Return the [X, Y] coordinate for the center point of the cell that contains the specified text.  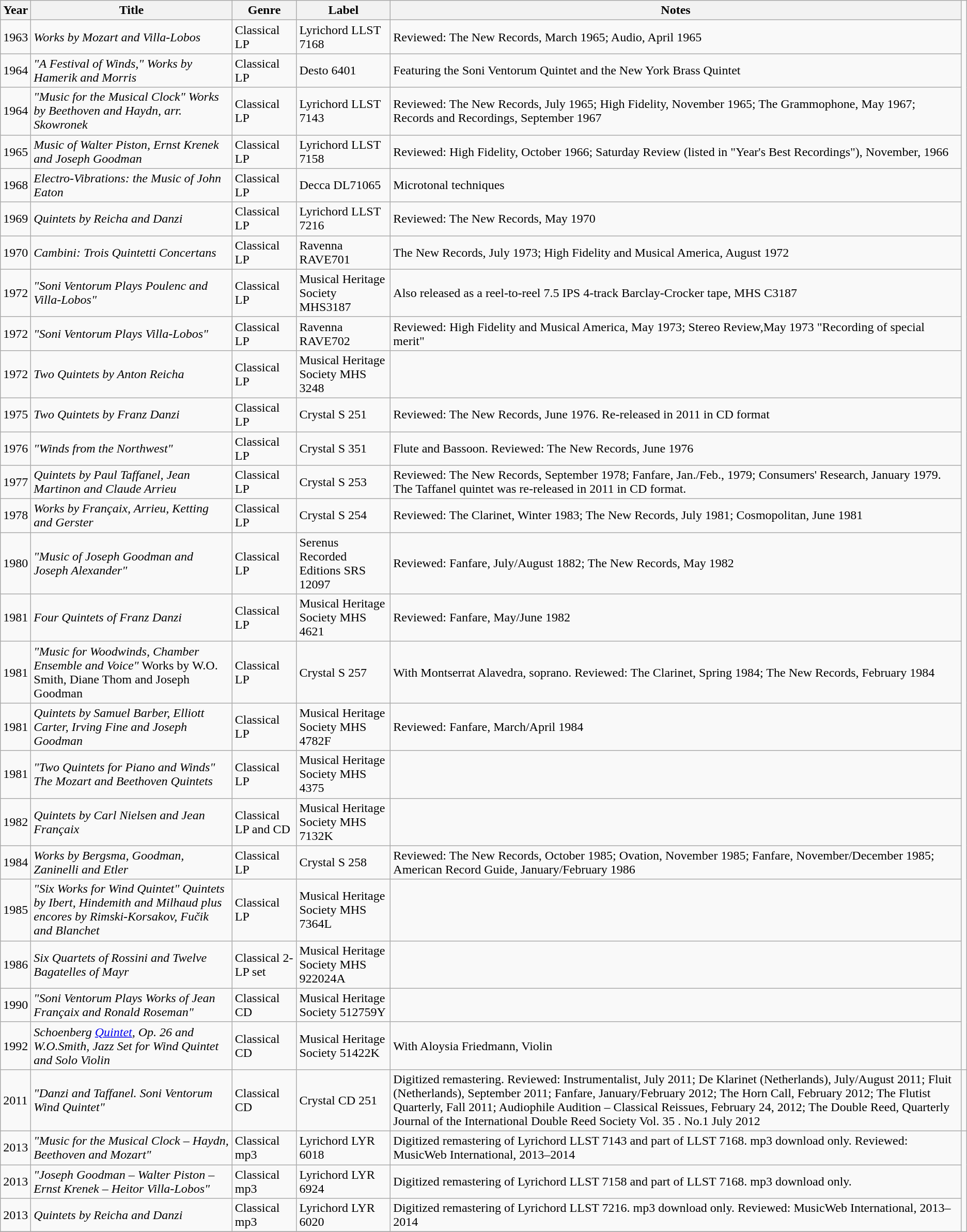
Year [15, 10]
Reviewed: High Fidelity, October 1966; Saturday Review (listed in "Year's Best Recordings"), November, 1966 [676, 152]
Crystal S 253 [344, 482]
"Six Works for Wind Quintet" Quintets by Ibert, Hindemith and Milhaud plus encores by Rimski-Korsakov, Fučik and Blanchet [131, 910]
1980 [15, 563]
Crystal S 257 [344, 673]
Reviewed: Fanfare, May/June 1982 [676, 618]
"Music for the Musical Clock – Haydn, Beethoven and Mozart" [131, 1148]
1969 [15, 219]
Works by Bergsma, Goodman, Zaninelli and Etler [131, 863]
Reviewed: Fanfare, March/April 1984 [676, 727]
Lyrichord LYR 6018 [344, 1148]
Genre [264, 10]
1982 [15, 822]
"Music for the Musical Clock" Works by Beethoven and Haydn, arr. Skowronek [131, 111]
Reviewed: The Clarinet, Winter 1983; The New Records, July 1981; Cosmopolitan, June 1981 [676, 516]
"Music of Joseph Goodman and Joseph Alexander" [131, 563]
"Danzi and Taffanel. Soni Ventorum Wind Quintet" [131, 1100]
Musical Heritage Society MHS 4621 [344, 618]
"Soni Ventorum Plays Poulenc and Villa-Lobos" [131, 293]
With Aloysia Friedmann, Violin [676, 1046]
1977 [15, 482]
Reviewed: The New Records, March 1965; Audio, April 1965 [676, 37]
1975 [15, 414]
1984 [15, 863]
Lyrichord LYR 6924 [344, 1181]
"Soni Ventorum Plays Works of Jean Françaix and Ronald Roseman" [131, 1005]
1978 [15, 516]
Lyrichord LLST 7168 [344, 37]
Quintets by Samuel Barber, Elliott Carter, Irving Fine and Joseph Goodman [131, 727]
Lyrichord LLST 7158 [344, 152]
Musical Heritage Society MHS 4375 [344, 774]
Reviewed: The New Records, July 1965; High Fidelity, November 1965; The Grammophone, May 1967; Records and Recordings, September 1967 [676, 111]
Electro-Vibrations: the Music of John Eaton [131, 185]
Reviewed: The New Records, October 1985; Ovation, November 1985; Fanfare, November/December 1985; American Record Guide, January/February 1986 [676, 863]
"Joseph Goodman – Walter Piston – Ernst Krenek – Heitor Villa-Lobos" [131, 1181]
Musical Heritage Society 51422K [344, 1046]
Crystal CD 251 [344, 1100]
Musical Heritage Society MHS3187 [344, 293]
1986 [15, 964]
Musical Heritage Society 512759Y [344, 1005]
Musical Heritage Society MHS 922024A [344, 964]
"Music for Woodwinds, Chamber Ensemble and Voice" Works by W.O. Smith, Diane Thom and Joseph Goodman [131, 673]
1985 [15, 910]
Quintets by Paul Taffanel, Jean Martinon and Claude Arrieu [131, 482]
Ravenna RAVE702 [344, 334]
Reviewed: High Fidelity and Musical America, May 1973; Stereo Review,May 1973 "Recording of special merit" [676, 334]
"A Festival of Winds," Works by Hamerik and Morris [131, 70]
Digitized remastering of Lyrichord LLST 7216. mp3 download only. Reviewed: MusicWeb International, 2013–2014 [676, 1215]
"Soni Ventorum Plays Villa-Lobos" [131, 334]
Works by Françaix, Arrieu, Ketting and Gerster [131, 516]
Cambini: Trois Quintetti Concertans [131, 252]
Title [131, 10]
Schoenberg Quintet, Op. 26 and W.O.Smith, Jazz Set for Wind Quintet and Solo Violin [131, 1046]
Lyrichord LLST 7216 [344, 219]
Ravenna RAVE701 [344, 252]
Two Quintets by Anton Reicha [131, 374]
Decca DL71065 [344, 185]
Featuring the Soni Ventorum Quintet and the New York Brass Quintet [676, 70]
The New Records, July 1973; High Fidelity and Musical America, August 1972 [676, 252]
Six Quartets of Rossini and Twelve Bagatelles of Mayr [131, 964]
Crystal S 351 [344, 448]
1968 [15, 185]
"Two Quintets for Piano and Winds" The Mozart and Beethoven Quintets [131, 774]
1992 [15, 1046]
Crystal S 254 [344, 516]
Classical LP and CD [264, 822]
Label [344, 10]
1990 [15, 1005]
Reviewed: Fanfare, July/August 1882; The New Records, May 1982 [676, 563]
Musical Heritage Society MHS 3248 [344, 374]
2011 [15, 1100]
Reviewed: The New Records, May 1970 [676, 219]
Music of Walter Piston, Ernst Krenek and Joseph Goodman [131, 152]
Works by Mozart and Villa-Lobos [131, 37]
Desto 6401 [344, 70]
Crystal S 258 [344, 863]
Two Quintets by Franz Danzi [131, 414]
Digitized remastering of Lyrichord LLST 7143 and part of LLST 7168. mp3 download only. Reviewed: MusicWeb International, 2013–2014 [676, 1148]
1963 [15, 37]
Serenus Recorded Editions SRS 12097 [344, 563]
Also released as a reel-to-reel 7.5 IPS 4-track Barclay-Crocker tape, MHS C3187 [676, 293]
Digitized remastering of Lyrichord LLST 7158 and part of LLST 7168. mp3 download only. [676, 1181]
Reviewed: The New Records, June 1976. Re-released in 2011 in CD format [676, 414]
Musical Heritage Society MHS 7132K [344, 822]
Quintets by Carl Nielsen and Jean Françaix [131, 822]
Notes [676, 10]
"Winds from the Northwest" [131, 448]
1965 [15, 152]
Four Quintets of Franz Danzi [131, 618]
Classical 2-LP set [264, 964]
Lyrichord LYR 6020 [344, 1215]
Musical Heritage Society MHS 4782F [344, 727]
Lyrichord LLST 7143 [344, 111]
1976 [15, 448]
With Montserrat Alavedra, soprano. Reviewed: The Clarinet, Spring 1984; The New Records, February 1984 [676, 673]
Microtonal techniques [676, 185]
Flute and Bassoon. Reviewed: The New Records, June 1976 [676, 448]
1970 [15, 252]
Crystal S 251 [344, 414]
Musical Heritage Society MHS 7364L [344, 910]
